For the text-containing cell, return its midpoint in (x, y) coordinate format. 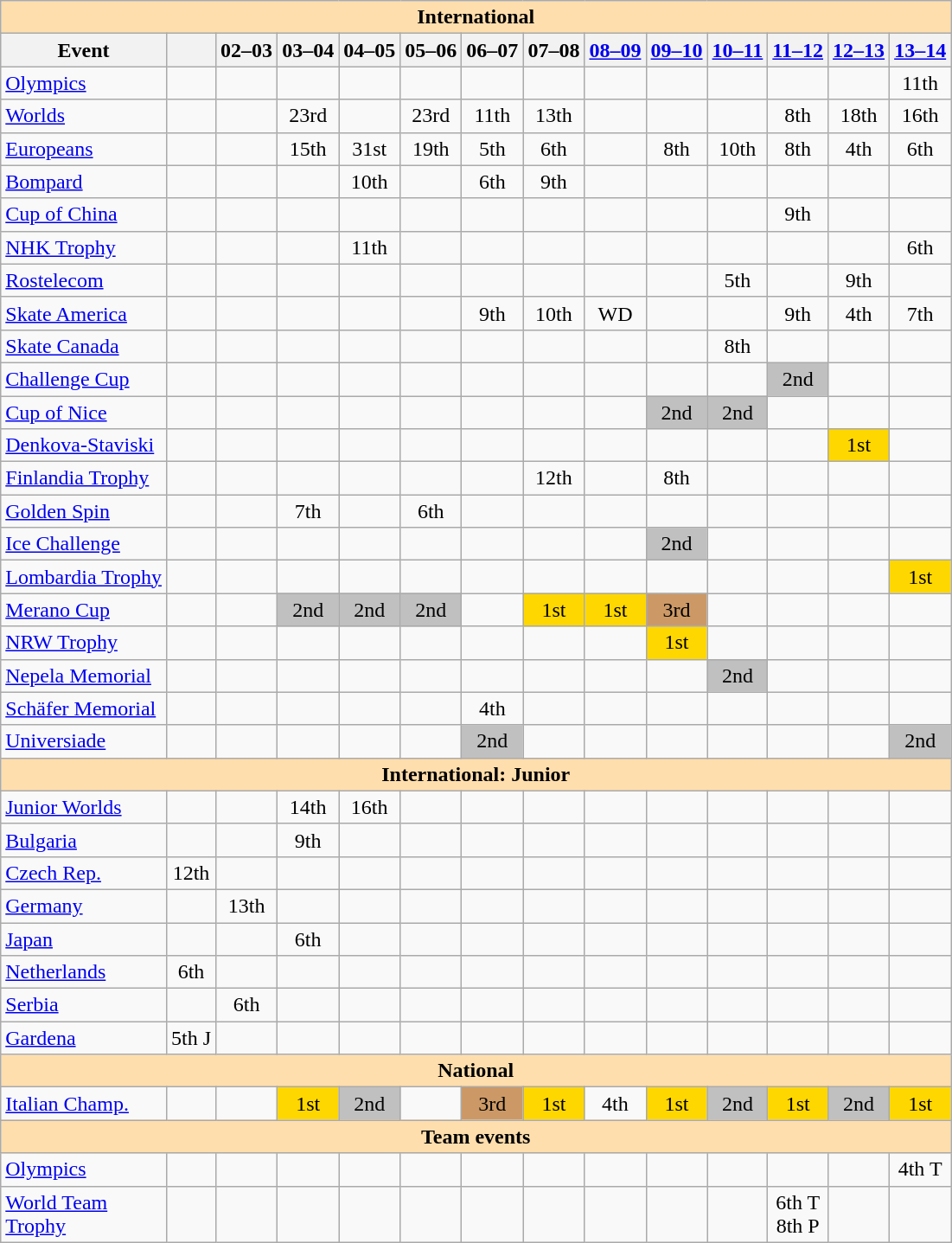
Skate America (84, 313)
Merano Cup (84, 610)
15th (308, 149)
10–11 (738, 50)
Finlandia Trophy (84, 478)
Nepela Memorial (84, 676)
Italian Champ. (84, 1104)
06–07 (493, 50)
18th (859, 116)
02–03 (247, 50)
National (476, 1071)
05–06 (431, 50)
04–05 (370, 50)
03–04 (308, 50)
31st (370, 149)
Rostelecom (84, 280)
6th T 8th P (798, 1214)
Gardena (84, 1038)
Japan (84, 939)
International (476, 17)
WD (616, 313)
4th T (920, 1169)
Golden Spin (84, 511)
Denkova-Staviski (84, 445)
13–14 (920, 50)
09–10 (676, 50)
07–08 (553, 50)
Universiade (84, 741)
Czech Rep. (84, 873)
NHK Trophy (84, 247)
Bompard (84, 182)
International: Junior (476, 774)
World TeamTrophy (84, 1214)
12–13 (859, 50)
08–09 (616, 50)
NRW Trophy (84, 643)
Junior Worlds (84, 807)
Skate Canada (84, 346)
Worlds (84, 116)
Germany (84, 906)
11–12 (798, 50)
Cup of China (84, 215)
Netherlands (84, 972)
Bulgaria (84, 840)
Cup of Nice (84, 413)
Schäfer Memorial (84, 708)
Lombardia Trophy (84, 577)
Serbia (84, 1005)
19th (431, 149)
Team events (476, 1137)
Event (84, 50)
5th J (190, 1038)
Challenge Cup (84, 379)
14th (308, 807)
Ice Challenge (84, 544)
Europeans (84, 149)
